Detect which cell encompasses the target text, then output its [x, y] center coordinate. 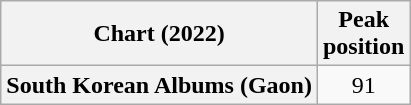
91 [363, 85]
Peakposition [363, 34]
South Korean Albums (Gaon) [160, 85]
Chart (2022) [160, 34]
